Output the [x, y] coordinate of the center of the cell containing the given text.  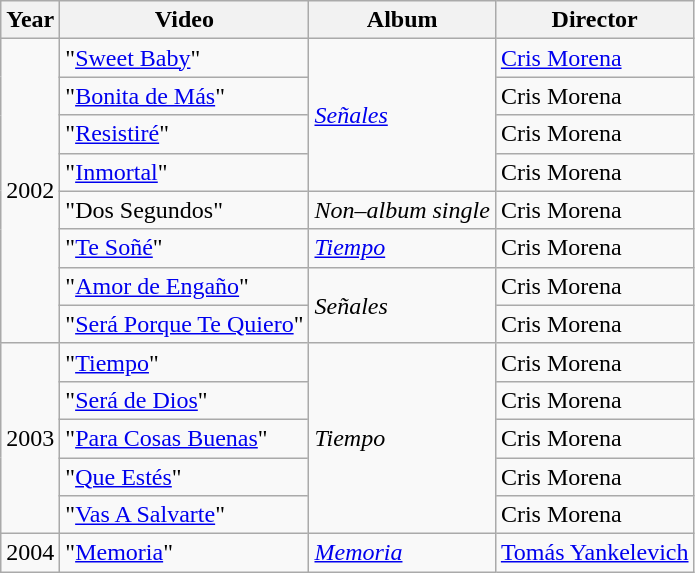
"Inmortal" [184, 172]
Tomás Yankelevich [594, 553]
"Tiempo" [184, 362]
Memoria [402, 553]
Director [594, 20]
2002 [30, 191]
"Vas A Salvarte" [184, 515]
Album [402, 20]
"Será Porque Te Quiero" [184, 324]
"Memoria" [184, 553]
"Te Soñé" [184, 248]
2004 [30, 553]
2003 [30, 438]
Year [30, 20]
Video [184, 20]
"Sweet Baby" [184, 58]
Non–album single [402, 210]
"Bonita de Más" [184, 96]
"Resistiré" [184, 134]
"Dos Segundos" [184, 210]
"Será de Dios" [184, 400]
"Amor de Engaño" [184, 286]
"Para Cosas Buenas" [184, 438]
"Que Estés" [184, 477]
